Identify which cell holds the provided text, then report its [X, Y] central coordinate. 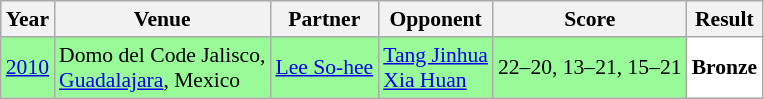
Tang Jinhua Xia Huan [436, 68]
Partner [324, 19]
Bronze [725, 68]
Venue [162, 19]
Score [590, 19]
Domo del Code Jalisco,Guadalajara, Mexico [162, 68]
2010 [28, 68]
Lee So-hee [324, 68]
22–20, 13–21, 15–21 [590, 68]
Year [28, 19]
Opponent [436, 19]
Result [725, 19]
